Capture the cell that displays the provided text and extract its (X, Y) central coordinate. 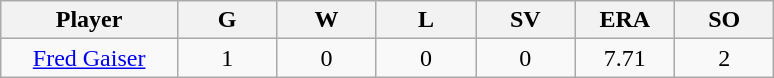
ERA (624, 20)
L (426, 20)
SO (724, 20)
Player (90, 20)
W (326, 20)
G (226, 20)
7.71 (624, 58)
2 (724, 58)
SV (526, 20)
Fred Gaiser (90, 58)
1 (226, 58)
